For the text-containing cell, return its midpoint in [X, Y] coordinate format. 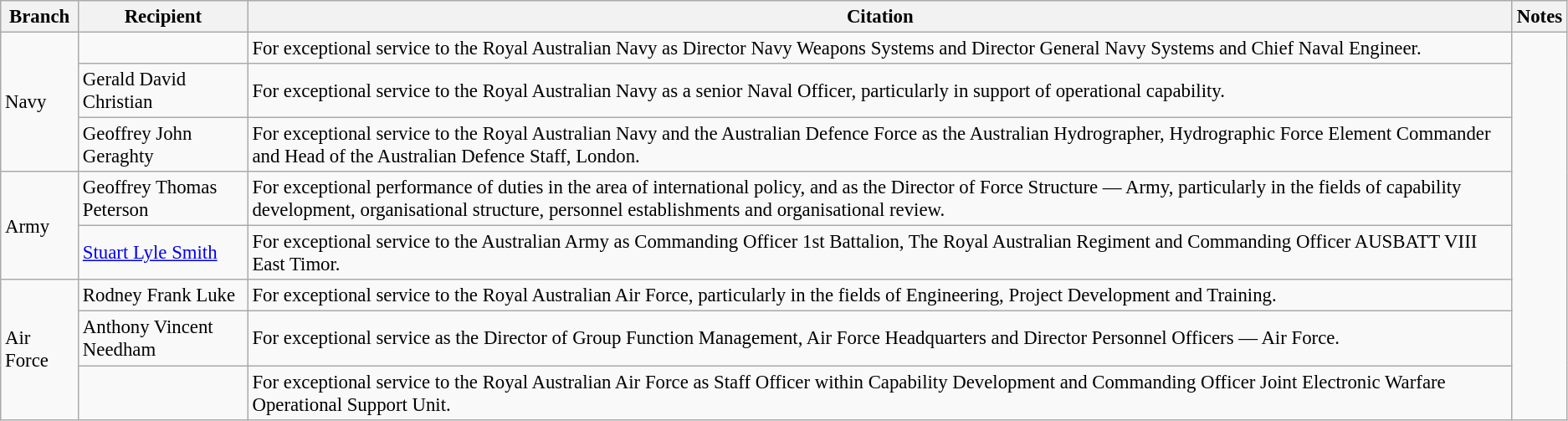
Citation [880, 17]
For exceptional service to the Royal Australian Air Force, particularly in the fields of Engineering, Project Development and Training. [880, 295]
Geoffrey John Geraghty [164, 146]
Anthony Vincent Needham [164, 338]
Stuart Lyle Smith [164, 253]
Geoffrey Thomas Peterson [164, 199]
Navy [40, 102]
Branch [40, 17]
Recipient [164, 17]
Army [40, 226]
Air Force [40, 350]
Notes [1540, 17]
For exceptional service as the Director of Group Function Management, Air Force Headquarters and Director Personnel Officers — Air Force. [880, 338]
For exceptional service to the Royal Australian Navy as Director Navy Weapons Systems and Director General Navy Systems and Chief Naval Engineer. [880, 49]
Gerald David Christian [164, 90]
For exceptional service to the Royal Australian Navy as a senior Naval Officer, particularly in support of operational capability. [880, 90]
Rodney Frank Luke [164, 295]
